From the cell containing the given text, extract its center point as (X, Y) coordinate. 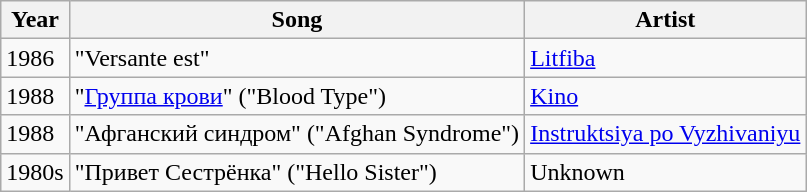
Song (296, 20)
Unknown (666, 172)
1986 (35, 58)
Instruktsiya po Vyzhivaniyu (666, 134)
"Привет Сестрёнка" ("Hello Sister") (296, 172)
Year (35, 20)
Artist (666, 20)
"Афганский синдром" ("Afghan Syndrome") (296, 134)
"Группа крови" ("Blood Type") (296, 96)
"Versante est" (296, 58)
Kino (666, 96)
Litfiba (666, 58)
1980s (35, 172)
